Detect which cell encompasses the target text, then output its [x, y] center coordinate. 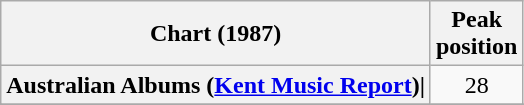
28 [476, 85]
Australian Albums (Kent Music Report)| [216, 85]
Chart (1987) [216, 34]
Peakposition [476, 34]
